Find where the given text appears and provide that cell's center as (x, y) coordinate. 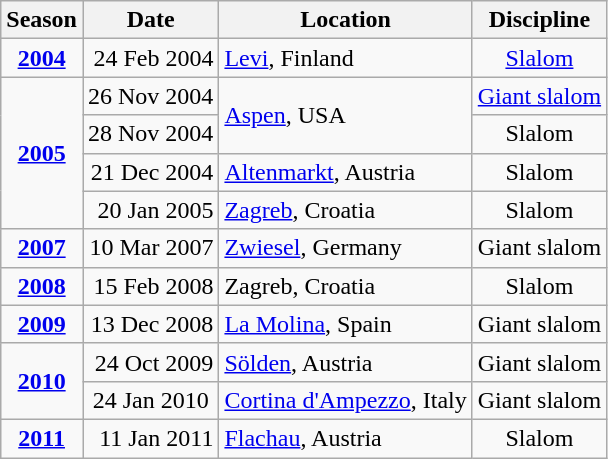
24 Feb 2004 (150, 58)
2004 (42, 58)
Aspen, USA (346, 115)
13 Dec 2008 (150, 324)
Date (150, 20)
15 Feb 2008 (150, 286)
24 Jan 2010 (150, 400)
Discipline (539, 20)
Flachau, Austria (346, 438)
28 Nov 2004 (150, 134)
Sölden, Austria (346, 362)
Season (42, 20)
24 Oct 2009 (150, 362)
Zwiesel, Germany (346, 248)
Location (346, 20)
2010 (42, 381)
11 Jan 2011 (150, 438)
2009 (42, 324)
2005 (42, 153)
La Molina, Spain (346, 324)
2008 (42, 286)
Cortina d'Ampezzo, Italy (346, 400)
10 Mar 2007 (150, 248)
21 Dec 2004 (150, 172)
Altenmarkt, Austria (346, 172)
2007 (42, 248)
2011 (42, 438)
Levi, Finland (346, 58)
20 Jan 2005 (150, 210)
26 Nov 2004 (150, 96)
